For the text-containing cell, return its midpoint in (x, y) coordinate format. 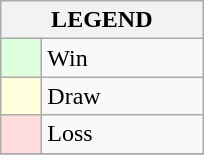
LEGEND (102, 20)
Loss (122, 134)
Win (122, 58)
Draw (122, 96)
